Search for the cell housing the specified text and yield its [X, Y] center coordinate. 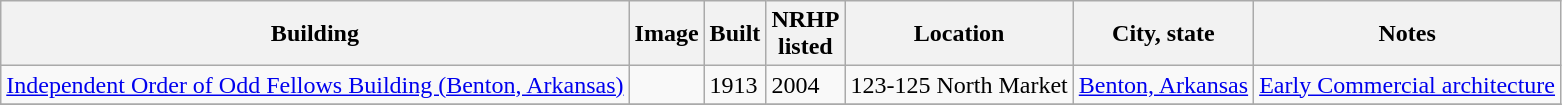
1913 [735, 85]
Benton, Arkansas [1163, 85]
Image [666, 34]
2004 [806, 85]
Notes [1408, 34]
NRHPlisted [806, 34]
Location [959, 34]
Building [315, 34]
Early Commercial architecture [1408, 85]
Built [735, 34]
123-125 North Market [959, 85]
Independent Order of Odd Fellows Building (Benton, Arkansas) [315, 85]
City, state [1163, 34]
